Identify which cell holds the provided text, then report its (X, Y) central coordinate. 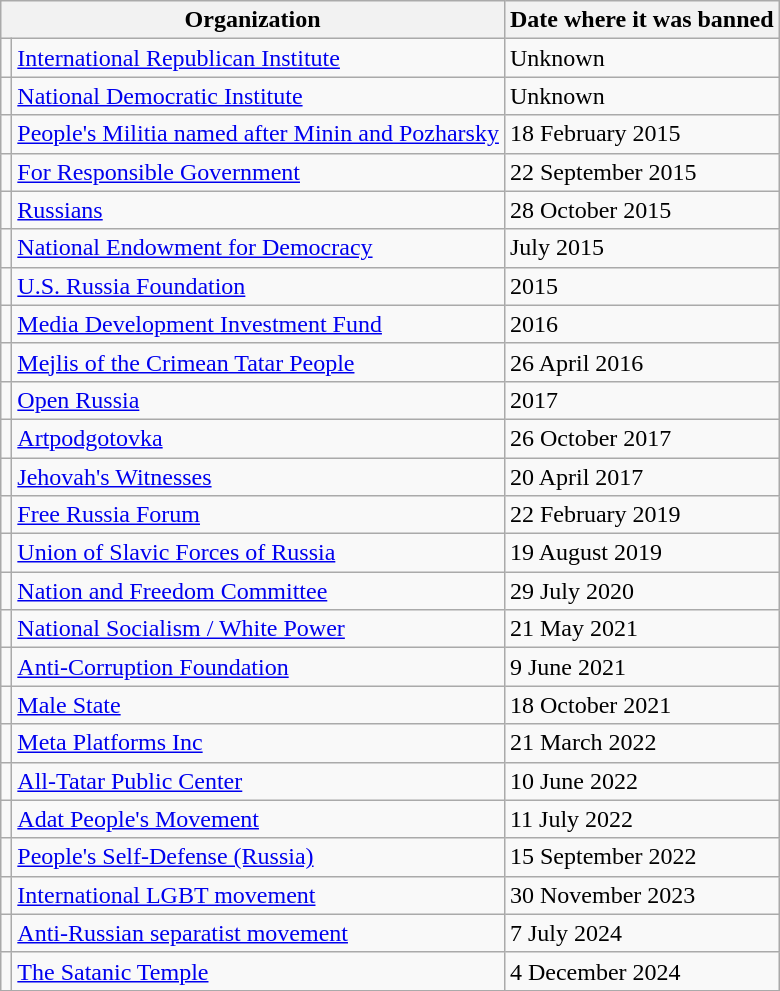
National Socialism / White Power (258, 629)
Male State (258, 705)
National Endowment for Democracy (258, 248)
Russians (258, 210)
21 March 2022 (642, 743)
20 April 2017 (642, 477)
Free Russia Forum (258, 515)
21 May 2021 (642, 629)
22 September 2015 (642, 172)
28 October 2015 (642, 210)
4 December 2024 (642, 971)
7 July 2024 (642, 933)
July 2015 (642, 248)
29 July 2020 (642, 591)
10 June 2022 (642, 781)
All-Tatar Public Center (258, 781)
International Republican Institute (258, 58)
26 April 2016 (642, 362)
National Democratic Institute (258, 96)
15 September 2022 (642, 857)
Union of Slavic Forces of Russia (258, 553)
International LGBT movement (258, 895)
2015 (642, 286)
Media Development Investment Fund (258, 324)
19 August 2019 (642, 553)
For Responsible Government (258, 172)
Date where it was banned (642, 20)
18 October 2021 (642, 705)
2016 (642, 324)
U.S. Russia Foundation (258, 286)
22 February 2019 (642, 515)
Anti-Corruption Foundation (258, 667)
11 July 2022 (642, 819)
18 February 2015 (642, 134)
2017 (642, 400)
9 June 2021 (642, 667)
Nation and Freedom Committee (258, 591)
People's Self-Defense (Russia) (258, 857)
Jehovah's Witnesses (258, 477)
30 November 2023 (642, 895)
26 October 2017 (642, 438)
Adat People's Movement (258, 819)
Organization (253, 20)
People's Militia named after Minin and Pozharsky (258, 134)
Open Russia (258, 400)
Artpodgotovka (258, 438)
Meta Platforms Inc (258, 743)
The Satanic Temple (258, 971)
Anti-Russian separatist movement (258, 933)
Mejlis of the Crimean Tatar People (258, 362)
